Find where the given text appears and provide that cell's center as [x, y] coordinate. 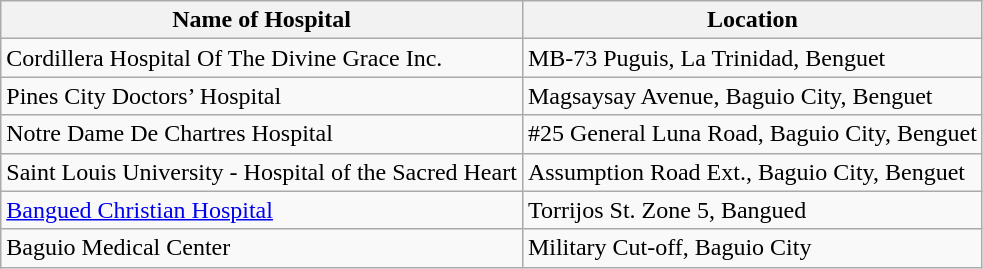
Cordillera Hospital Of The Divine Grace Inc. [262, 58]
Military Cut-off, Baguio City [752, 248]
Magsaysay Avenue, Baguio City, Benguet [752, 96]
Saint Louis University - Hospital of the Sacred Heart [262, 172]
MB-73 Puguis, La Trinidad, Benguet [752, 58]
Baguio Medical Center [262, 248]
Name of Hospital [262, 20]
#25 General Luna Road, Baguio City, Benguet [752, 134]
Torrijos St. Zone 5, Bangued [752, 210]
Notre Dame De Chartres Hospital [262, 134]
Pines City Doctors’ Hospital [262, 96]
Bangued Christian Hospital [262, 210]
Assumption Road Ext., Baguio City, Benguet [752, 172]
Location [752, 20]
